Detect which cell encompasses the target text, then output its [x, y] center coordinate. 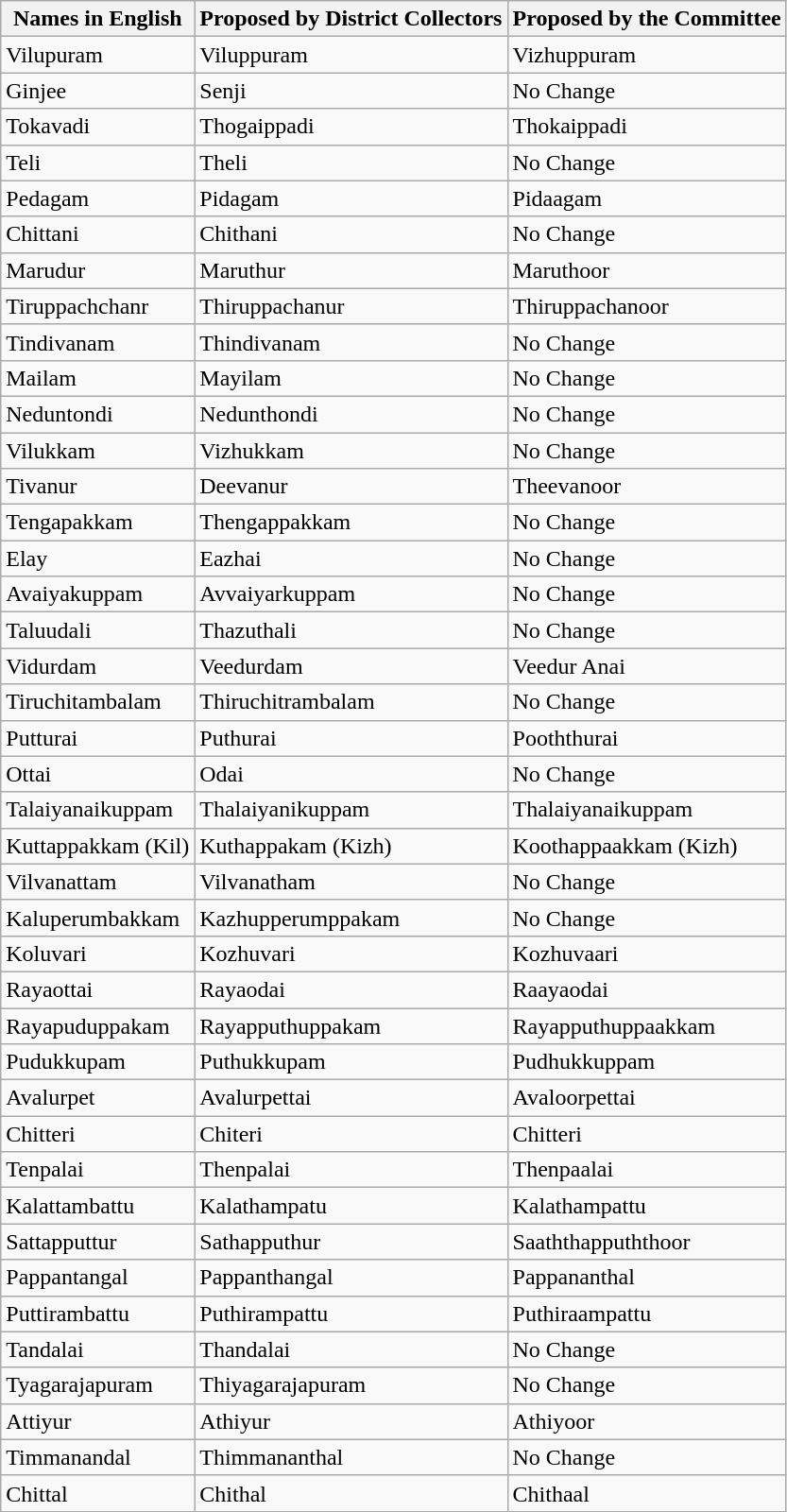
Tandalai [98, 1349]
Rayapputhuppaakkam [646, 1025]
Chiteri [351, 1134]
Odai [351, 774]
Tenpalai [98, 1170]
Chithaal [646, 1493]
Chithani [351, 234]
Chithal [351, 1493]
Proposed by the Committee [646, 19]
Avvaiyarkuppam [351, 594]
Pappantangal [98, 1278]
Vidurdam [98, 666]
Thazuthali [351, 630]
Raayaodai [646, 989]
Thiyagarajapuram [351, 1385]
Puthukkupam [351, 1062]
Names in English [98, 19]
Thiruppachanoor [646, 306]
Teli [98, 163]
Puthirampattu [351, 1314]
Sattapputtur [98, 1242]
Koluvari [98, 954]
Pudukkupam [98, 1062]
Puttirambattu [98, 1314]
Senji [351, 91]
Ottai [98, 774]
Chittal [98, 1493]
Vilvanatham [351, 882]
Puthurai [351, 738]
Putturai [98, 738]
Tivanur [98, 487]
Avalurpettai [351, 1098]
Tyagarajapuram [98, 1385]
Deevanur [351, 487]
Thiruppachanur [351, 306]
Kalathampatu [351, 1206]
Ginjee [98, 91]
Nedunthondi [351, 414]
Koothappaakkam (Kizh) [646, 846]
Kozhuvaari [646, 954]
Vilvanattam [98, 882]
Sathapputhur [351, 1242]
Pidagam [351, 198]
Thiruchitrambalam [351, 702]
Pappananthal [646, 1278]
Thandalai [351, 1349]
Avaloorpettai [646, 1098]
Taluudali [98, 630]
Mayilam [351, 378]
Saaththappuththoor [646, 1242]
Tiruchitambalam [98, 702]
Kuthappakam (Kizh) [351, 846]
Kaluperumbakkam [98, 918]
Thalaiyanaikuppam [646, 810]
Marudur [98, 270]
Kozhuvari [351, 954]
Proposed by District Collectors [351, 19]
Maruthoor [646, 270]
Thengappakkam [351, 523]
Athiyoor [646, 1421]
Rayapputhuppakam [351, 1025]
Pudhukkuppam [646, 1062]
Thokaippadi [646, 127]
Thenpaalai [646, 1170]
Tiruppachchanr [98, 306]
Pedagam [98, 198]
Chittani [98, 234]
Vilupuram [98, 55]
Puthiraampattu [646, 1314]
Thimmananthal [351, 1457]
Thenpalai [351, 1170]
Vizhukkam [351, 451]
Neduntondi [98, 414]
Veedurdam [351, 666]
Vilukkam [98, 451]
Timmanandal [98, 1457]
Athiyur [351, 1421]
Theevanoor [646, 487]
Eazhai [351, 558]
Kuttappakkam (Kil) [98, 846]
Avalurpet [98, 1098]
Pidaagam [646, 198]
Attiyur [98, 1421]
Veedur Anai [646, 666]
Pooththurai [646, 738]
Thogaippadi [351, 127]
Viluppuram [351, 55]
Thindivanam [351, 342]
Kazhupperumppakam [351, 918]
Theli [351, 163]
Tindivanam [98, 342]
Elay [98, 558]
Pappanthangal [351, 1278]
Rayaodai [351, 989]
Vizhuppuram [646, 55]
Talaiyanaikuppam [98, 810]
Thalaiyanikuppam [351, 810]
Tokavadi [98, 127]
Rayaottai [98, 989]
Tengapakkam [98, 523]
Mailam [98, 378]
Kalattambattu [98, 1206]
Maruthur [351, 270]
Rayapuduppakam [98, 1025]
Kalathampattu [646, 1206]
Avaiyakuppam [98, 594]
